For the text-containing cell, return its midpoint in (X, Y) coordinate format. 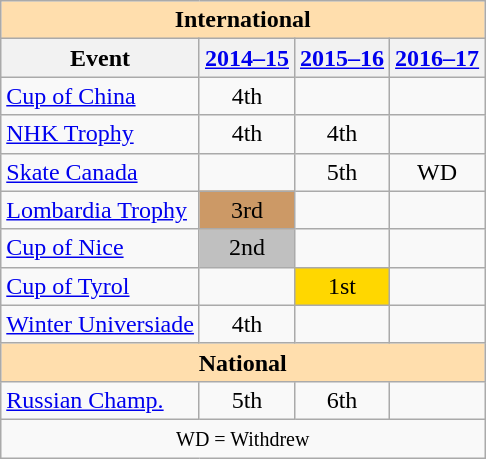
Russian Champ. (100, 400)
2015–16 (342, 58)
1st (342, 286)
Cup of China (100, 96)
Skate Canada (100, 172)
Cup of Tyrol (100, 286)
Winter Universiade (100, 324)
Cup of Nice (100, 248)
WD (438, 172)
3rd (246, 210)
National (243, 362)
International (243, 20)
WD = Withdrew (243, 438)
2nd (246, 248)
6th (342, 400)
Lombardia Trophy (100, 210)
Event (100, 58)
2014–15 (246, 58)
NHK Trophy (100, 134)
2016–17 (438, 58)
